Extract the (X, Y) coordinate from the center of the cell holding the provided text.  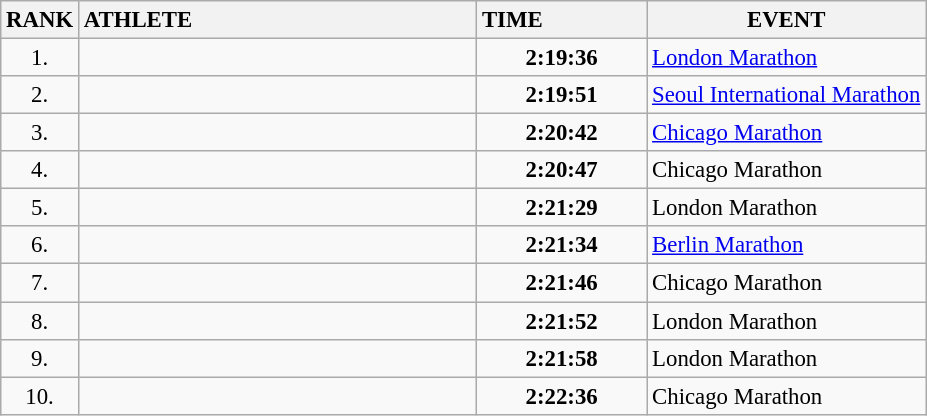
2. (40, 95)
ATHLETE (277, 20)
5. (40, 208)
2:20:47 (562, 170)
4. (40, 170)
2:22:36 (562, 396)
Berlin Marathon (786, 245)
9. (40, 358)
2:21:34 (562, 245)
2:20:42 (562, 133)
10. (40, 396)
2:21:29 (562, 208)
EVENT (786, 20)
2:21:52 (562, 321)
RANK (40, 20)
3. (40, 133)
2:19:36 (562, 58)
2:21:58 (562, 358)
1. (40, 58)
2:21:46 (562, 283)
TIME (562, 20)
7. (40, 283)
Seoul International Marathon (786, 95)
8. (40, 321)
6. (40, 245)
2:19:51 (562, 95)
